Determine the (X, Y) coordinate at the center of the cell enclosing the given text.  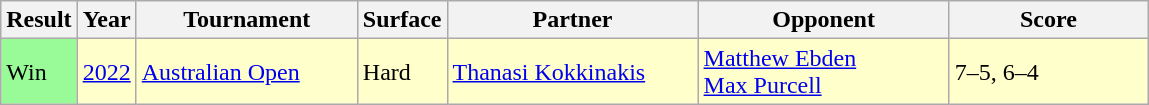
7–5, 6–4 (1048, 72)
Matthew Ebden Max Purcell (824, 72)
Tournament (246, 20)
2022 (106, 72)
Australian Open (246, 72)
Hard (402, 72)
Thanasi Kokkinakis (572, 72)
Score (1048, 20)
Partner (572, 20)
Win (39, 72)
Surface (402, 20)
Result (39, 20)
Opponent (824, 20)
Year (106, 20)
